Scan for the cell matching the given text and deliver its (X, Y) coordinate at center. 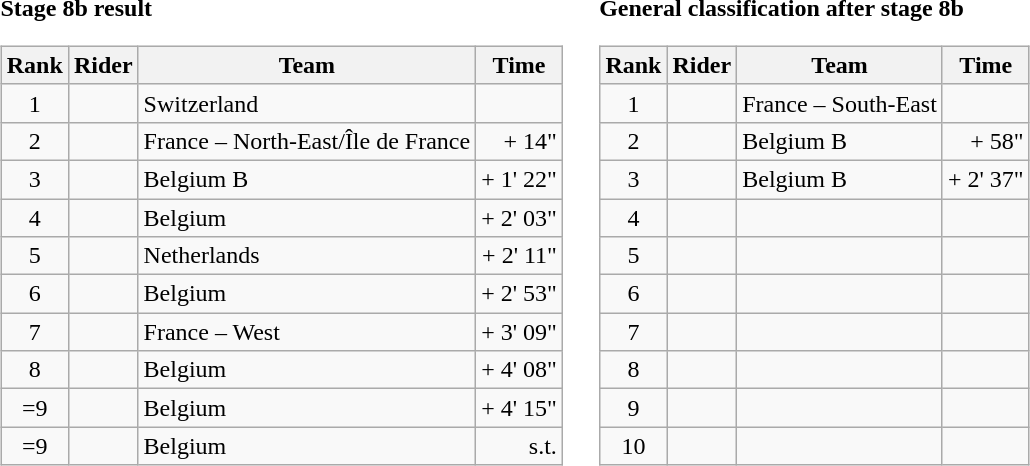
+ 4' 15" (520, 408)
Switzerland (307, 103)
+ 2' 53" (520, 294)
France – South-East (840, 103)
+ 2' 11" (520, 256)
+ 58" (986, 141)
10 (634, 446)
s.t. (520, 446)
+ 1' 22" (520, 179)
France – West (307, 332)
+ 3' 09" (520, 332)
+ 2' 03" (520, 217)
+ 4' 08" (520, 370)
+ 14" (520, 141)
9 (634, 408)
Netherlands (307, 256)
+ 2' 37" (986, 179)
France – North-East/Île de France (307, 141)
